Search for the cell housing the specified text and yield its [X, Y] center coordinate. 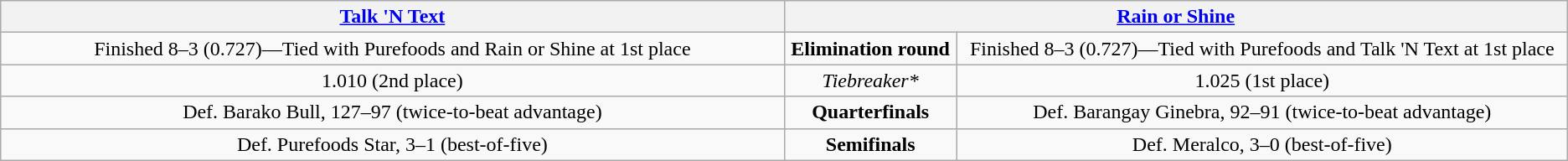
Talk 'N Text [392, 17]
Quarterfinals [870, 112]
Finished 8–3 (0.727)—Tied with Purefoods and Talk 'N Text at 1st place [1261, 49]
1.025 (1st place) [1261, 80]
Def. Purefoods Star, 3–1 (best-of-five) [392, 144]
Def. Barangay Ginebra, 92–91 (twice-to-beat advantage) [1261, 112]
Def. Barako Bull, 127–97 (twice-to-beat advantage) [392, 112]
Def. Meralco, 3–0 (best-of-five) [1261, 144]
Finished 8–3 (0.727)—Tied with Purefoods and Rain or Shine at 1st place [392, 49]
Semifinals [870, 144]
Rain or Shine [1176, 17]
Tiebreaker* [870, 80]
1.010 (2nd place) [392, 80]
Elimination round [870, 49]
